Extract the (x, y) coordinate from the center of the cell holding the provided text.  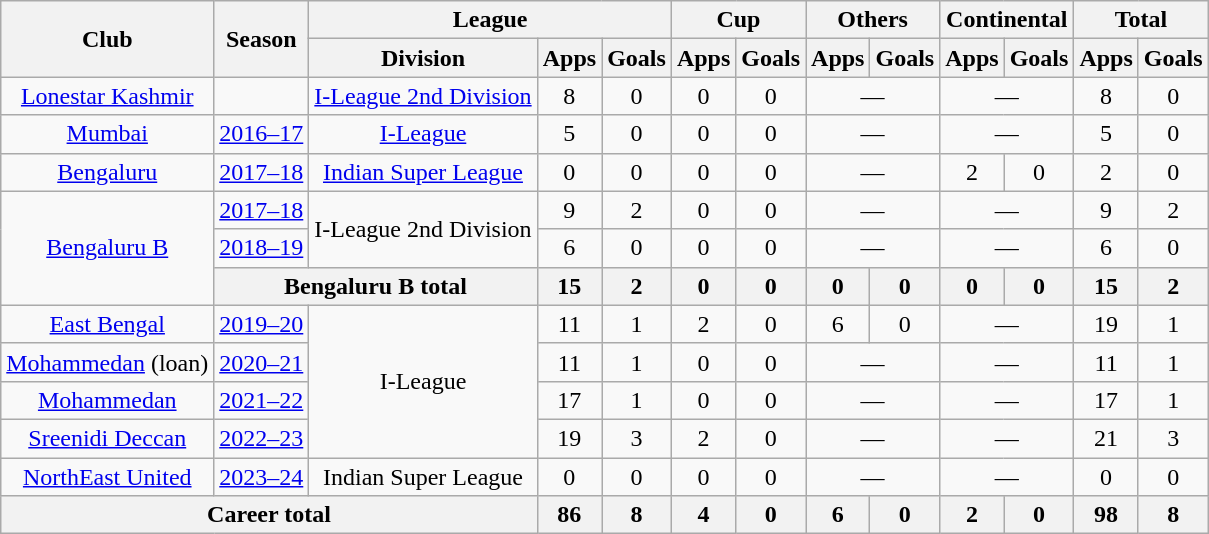
Bengaluru (108, 172)
Sreenidi Deccan (108, 438)
2019–20 (262, 324)
2021–22 (262, 400)
Division (423, 58)
2020–21 (262, 362)
NorthEast United (108, 477)
2018–19 (262, 248)
Mohammedan (loan) (108, 362)
Cup (738, 20)
2016–17 (262, 134)
Career total (269, 515)
Total (1141, 20)
4 (703, 515)
Bengaluru B total (376, 286)
Mumbai (108, 134)
21 (1106, 438)
Club (108, 39)
98 (1106, 515)
2023–24 (262, 477)
Lonestar Kashmir (108, 96)
Season (262, 39)
East Bengal (108, 324)
Others (873, 20)
Mohammedan (108, 400)
Continental (1007, 20)
2022–23 (262, 438)
League (490, 20)
Bengaluru B (108, 248)
86 (569, 515)
